Pinpoint the cell where the given text exists, returning its [x, y] midpoint coordinate. 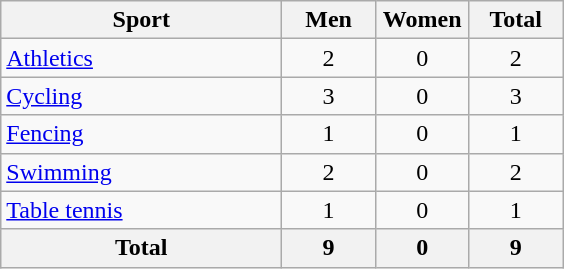
Men [329, 20]
Swimming [142, 172]
Athletics [142, 58]
Women [422, 20]
Fencing [142, 134]
Table tennis [142, 210]
Sport [142, 20]
Cycling [142, 96]
